Output the [x, y] coordinate of the center of the cell containing the given text.  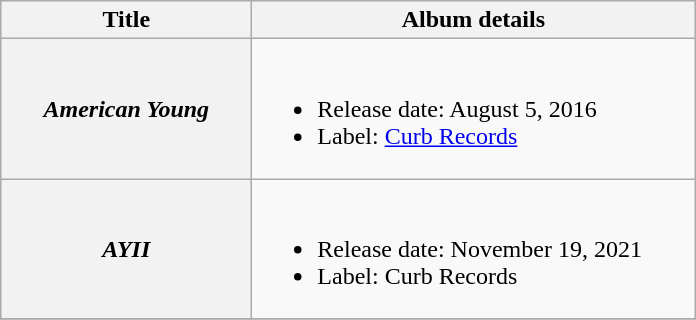
AYII [126, 249]
Title [126, 20]
American Young [126, 109]
Release date: November 19, 2021Label: Curb Records [474, 249]
Release date: August 5, 2016Label: Curb Records [474, 109]
Album details [474, 20]
